Determine the [x, y] coordinate at the center of the cell enclosing the given text.  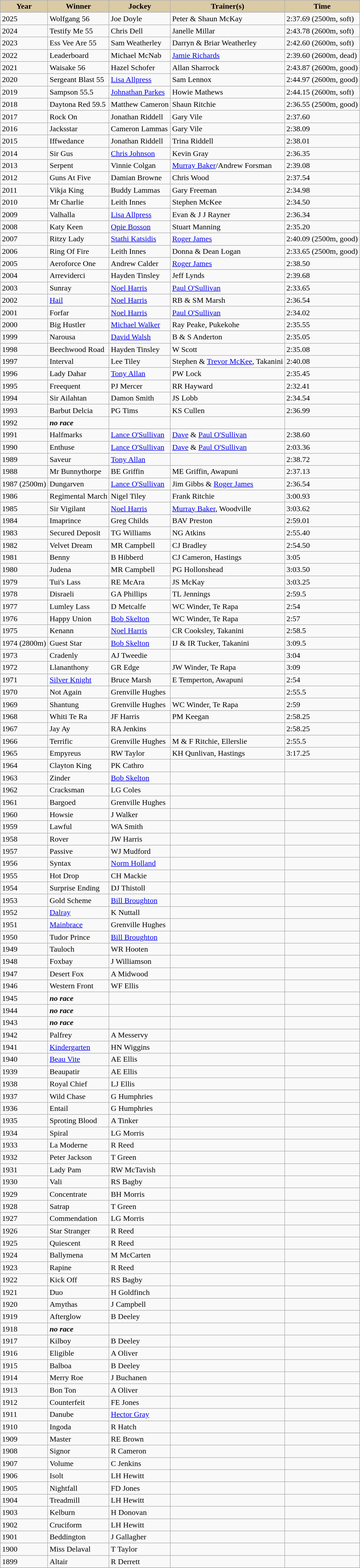
Sam Weatherley [140, 43]
2024 [24, 31]
Concentrate [78, 1194]
D Metcalfe [140, 606]
Forfar [78, 312]
NG Atkins [227, 533]
Eligible [78, 1353]
Hector Gray [140, 1415]
IJ & IR Tucker, Takanini [227, 643]
Chris Wood [227, 178]
2020 [24, 80]
2:36.35 [322, 153]
Vinnie Colgan [140, 166]
Nightfall [78, 1488]
2025 [24, 19]
BE Griffin [140, 472]
Halfmarks [78, 435]
2:37.69 (2500m, soft) [322, 19]
2:35.45 [322, 374]
JF Harris [140, 716]
2:36.55 (2500m, good) [322, 104]
1977 [24, 606]
RW McTavish [140, 1170]
1945 [24, 998]
1957 [24, 851]
2011 [24, 190]
A Tinker [140, 1121]
1949 [24, 949]
Jim Gibbs & Roger James [227, 484]
Ritzy Lady [78, 239]
1921 [24, 1292]
1997 [24, 362]
1978 [24, 594]
1967 [24, 729]
Silver Knight [78, 680]
1899 [24, 1562]
1914 [24, 1378]
WA Smith [140, 827]
RE McAra [140, 582]
3:03.62 [322, 508]
Cruciform [78, 1525]
1961 [24, 802]
Aeroforce One [78, 263]
Tudor Prince [78, 937]
Bruce Marsh [140, 680]
Stuart Manning [227, 227]
1903 [24, 1512]
1902 [24, 1525]
BAV Preston [227, 521]
RB & SM Marsh [227, 300]
1913 [24, 1390]
Hazel Schofer [140, 68]
2:38.01 [322, 141]
2:34.54 [322, 398]
PG Hollonshead [227, 570]
Peter & Shaun McKay [227, 19]
Iffwedance [78, 141]
2:38.50 [322, 263]
E Temperton, Awapuni [227, 680]
2006 [24, 251]
Johnathan Parkes [140, 92]
Spiral [78, 1133]
A Midwood [140, 974]
Greg Childs [140, 521]
GR Edge [140, 668]
PJ Mercer [140, 386]
1966 [24, 741]
Cradenly [78, 655]
1939 [24, 1072]
Lee Tiley [140, 362]
1965 [24, 753]
1951 [24, 925]
BH Morris [140, 1194]
2:34.02 [322, 312]
Waisake 56 [78, 68]
FE Jones [140, 1402]
1944 [24, 1010]
1989 [24, 459]
2016 [24, 129]
1970 [24, 692]
Damian Browne [140, 178]
2:36.34 [322, 215]
2:42.60 (2600m, soft) [322, 43]
B Hibberd [140, 558]
1985 [24, 508]
Darryn & Briar Weatherley [227, 43]
1986 [24, 496]
1919 [24, 1316]
2005 [24, 263]
2:59 [322, 704]
FD Jones [140, 1488]
3:00.93 [322, 496]
1917 [24, 1341]
2:40.08 [322, 362]
1982 [24, 545]
Lumley Lass [78, 606]
1976 [24, 619]
2:44.15 (2600m, soft) [322, 92]
1962 [24, 790]
1918 [24, 1329]
J Walker [140, 815]
2:59.01 [322, 521]
Llananthony [78, 668]
Trina Riddell [227, 141]
PG Tims [140, 410]
1938 [24, 1084]
2019 [24, 92]
Imaprince [78, 521]
1950 [24, 937]
Wolfgang 56 [78, 19]
Commendation [78, 1219]
1911 [24, 1415]
2009 [24, 215]
Sir Vigilant [78, 508]
Volume [78, 1463]
PW Lock [227, 374]
Serpent [78, 166]
LG Coles [140, 790]
Star Stranger [78, 1231]
RE Brown [140, 1439]
2015 [24, 141]
CJ Bradley [227, 545]
Narousa [78, 337]
1960 [24, 815]
1947 [24, 974]
HN Wiggins [140, 1047]
1956 [24, 863]
Mr Charlie [78, 202]
Allan Sharrock [227, 68]
Kenann [78, 631]
2:38.60 [322, 435]
Enthuse [78, 447]
Opie Bosson [140, 227]
RA Jenkins [140, 729]
Lawful [78, 827]
3:05 [322, 558]
1915 [24, 1366]
Damon Smith [140, 398]
1946 [24, 986]
Tui's Lass [78, 582]
H Goldfinch [140, 1292]
Katy Keen [78, 227]
TG Williams [140, 533]
2:58.5 [322, 631]
2017 [24, 116]
Testify Me 55 [78, 31]
2:36.99 [322, 410]
Hot Drop [78, 876]
1901 [24, 1537]
Ballymena [78, 1255]
Amythas [78, 1304]
1988 [24, 472]
Zinder [78, 778]
Jay Ay [78, 729]
1943 [24, 1023]
Desert Fox [78, 974]
Michael Walker [140, 325]
Howsie [78, 815]
2:38.72 [322, 459]
Sergeant Blast 55 [78, 80]
KS Cullen [227, 410]
1958 [24, 839]
Foxbay [78, 962]
2:35.05 [322, 337]
1906 [24, 1476]
1971 [24, 680]
Mr Bunnythorpe [78, 472]
1973 [24, 655]
Kilboy [78, 1341]
Rock On [78, 116]
Empyreus [78, 753]
1925 [24, 1243]
R Cameron [140, 1451]
PM Keegan [227, 716]
1941 [24, 1047]
Time [322, 6]
1905 [24, 1488]
1992 [24, 423]
2:39.60 (2600m, dead) [322, 55]
3:17.25 [322, 753]
2:35.08 [322, 349]
2:33.65 (2500m, good) [322, 251]
Buddy Lammas [140, 190]
Signor [78, 1451]
Hail [78, 300]
2:34.98 [322, 190]
LJ Ellis [140, 1084]
Cameron Lammas [140, 129]
1929 [24, 1194]
Freequent [78, 386]
Dungarven [78, 484]
1934 [24, 1133]
1924 [24, 1255]
Benny [78, 558]
2022 [24, 55]
2000 [24, 325]
Judena [78, 570]
Ray Peake, Pukekohe [227, 325]
2001 [24, 312]
Jockey [140, 6]
3:03.50 [322, 570]
Chris Dell [140, 31]
2:35.20 [322, 227]
2:57 [322, 619]
David Walsh [140, 337]
Beau Vite [78, 1059]
Peter Jackson [78, 1158]
1959 [24, 827]
WR Hooten [140, 949]
R Derrett [140, 1562]
2:55.40 [322, 533]
1933 [24, 1145]
Beechwood Road [78, 349]
CR Cooksley, Takanini [227, 631]
Stephen McKee [227, 202]
1963 [24, 778]
Sampson 55.5 [78, 92]
Velvet Dream [78, 545]
Jamie Richards [227, 55]
1972 [24, 668]
1968 [24, 716]
1900 [24, 1549]
K Nuttall [140, 912]
3:03.25 [322, 582]
J Campbell [140, 1304]
1909 [24, 1439]
2003 [24, 288]
1995 [24, 386]
2023 [24, 43]
Not Again [78, 692]
Shantung [78, 704]
Duo [78, 1292]
Mainbrace [78, 925]
Sir Gus [78, 153]
1964 [24, 766]
Guest Star [78, 643]
2:37.54 [322, 178]
1983 [24, 533]
2:39.68 [322, 276]
Tauloch [78, 949]
J Buchanen [140, 1378]
Surprise Ending [78, 888]
1912 [24, 1402]
1926 [24, 1231]
1999 [24, 337]
M McCarten [140, 1255]
1991 [24, 435]
2012 [24, 178]
1940 [24, 1059]
Frank Ritchie [227, 496]
1927 [24, 1219]
Gary Freeman [227, 190]
Guns At Five [78, 178]
1907 [24, 1463]
Sproting Blood [78, 1121]
1952 [24, 912]
2:35.55 [322, 325]
1974 (2800m) [24, 643]
Chris Johnson [140, 153]
Bargoed [78, 802]
T Taylor [140, 1549]
Whiti Te Ra [78, 716]
1932 [24, 1158]
1920 [24, 1304]
A Messervy [140, 1035]
Balboa [78, 1366]
2:33.65 [322, 288]
1998 [24, 349]
Michael McNab [140, 55]
Master [78, 1439]
Evan & J J Rayner [227, 215]
Dalray [78, 912]
J Gallagher [140, 1537]
JS McKay [227, 582]
Kelburn [78, 1512]
CJ Cameron, Hastings [227, 558]
Valhalla [78, 215]
Matthew Cameron [140, 104]
Secured Deposit [78, 533]
1936 [24, 1108]
JS Lobb [227, 398]
Danube [78, 1415]
TL Jennings [227, 594]
1928 [24, 1206]
Year [24, 6]
Trainer(s) [227, 6]
Altair [78, 1562]
Vali [78, 1182]
Ingoda [78, 1427]
Entail [78, 1108]
2:43.78 (2600m, soft) [322, 31]
2018 [24, 104]
1910 [24, 1427]
1935 [24, 1121]
2002 [24, 300]
Western Front [78, 986]
RR Hayward [227, 386]
JW Harris [140, 839]
Disraeli [78, 594]
WJ Mudford [140, 851]
3:09.5 [322, 643]
Syntax [78, 863]
Winner [78, 6]
AJ Tweedie [140, 655]
2004 [24, 276]
ME Griffin, Awapuni [227, 472]
Beddington [78, 1537]
Gold Scheme [78, 900]
Royal Chief [78, 1084]
DJ Thistoll [140, 888]
Janelle Millar [227, 31]
Barbut Delcia [78, 410]
2014 [24, 153]
Saveur [78, 459]
Lady Dahar [78, 374]
Howie Mathews [227, 92]
Treadmill [78, 1500]
1954 [24, 888]
Terrific [78, 741]
Clayton King [78, 766]
Interval [78, 362]
Afterglow [78, 1316]
Big Hustler [78, 325]
1993 [24, 410]
Bon Ton [78, 1390]
Kindergarten [78, 1047]
2:40.09 (2500m, good) [322, 239]
Satrap [78, 1206]
Nigel Tiley [140, 496]
1955 [24, 876]
Sunray [78, 288]
H Donovan [140, 1512]
Merry Roe [78, 1378]
Sam Lennox [227, 80]
Miss Delaval [78, 1549]
W Scott [227, 349]
Jacksstar [78, 129]
C Jenkins [140, 1463]
Daytona Red 59.5 [78, 104]
2007 [24, 239]
M & F Ritchie, Ellerslie [227, 741]
Cracksman [78, 790]
1904 [24, 1500]
2021 [24, 68]
1980 [24, 570]
2010 [24, 202]
2:37.13 [322, 472]
1923 [24, 1268]
Stathi Katsidis [140, 239]
1994 [24, 398]
1979 [24, 582]
CH Mackie [140, 876]
R Hatch [140, 1427]
Kevin Gray [227, 153]
1916 [24, 1353]
1930 [24, 1182]
Sir Ailahtan [78, 398]
2:32.41 [322, 386]
Vikja King [78, 190]
2:03.36 [322, 447]
Beaupatir [78, 1072]
3:04 [322, 655]
Isolt [78, 1476]
1969 [24, 704]
Jeff Lynds [227, 276]
Quiescent [78, 1243]
Happy Union [78, 619]
1953 [24, 900]
Passive [78, 851]
2:38.09 [322, 129]
J Williamson [140, 962]
Ring Of Fire [78, 251]
Counterfeit [78, 1402]
GA Phillips [140, 594]
Kick Off [78, 1280]
Murray Baker, Woodville [227, 508]
WF Ellis [140, 986]
2:39.08 [322, 166]
1908 [24, 1451]
1942 [24, 1035]
2:59.5 [322, 594]
2:44.97 (2600m, good) [322, 80]
B & S Anderton [227, 337]
Norm Holland [140, 863]
2:43.87 (2600m, good) [322, 68]
Wild Chase [78, 1096]
Leaderboard [78, 55]
Donna & Dean Logan [227, 251]
Ess Vee Are 55 [78, 43]
Regimental March [78, 496]
1987 (2500m) [24, 484]
JW Winder, Te Rapa [227, 668]
Murray Baker/Andrew Forsman [227, 166]
Stephen & Trevor McKee, Takanini [227, 362]
1984 [24, 521]
Rover [78, 839]
1975 [24, 631]
1922 [24, 1280]
1990 [24, 447]
2013 [24, 166]
Shaun Ritchie [227, 104]
1931 [24, 1170]
Rapine [78, 1268]
3:09 [322, 668]
2:34.50 [322, 202]
1948 [24, 962]
Andrew Calder [140, 263]
Joe Doyle [140, 19]
2:54.50 [322, 545]
RW Taylor [140, 753]
La Moderne [78, 1145]
1937 [24, 1096]
1996 [24, 374]
2:37.60 [322, 116]
PK Cathro [140, 766]
Palfrey [78, 1035]
Lady Pam [78, 1170]
KH Qunlivan, Hastings [227, 753]
1981 [24, 558]
2008 [24, 227]
Arreviderci [78, 276]
